Search for the cell housing the specified text and yield its (X, Y) center coordinate. 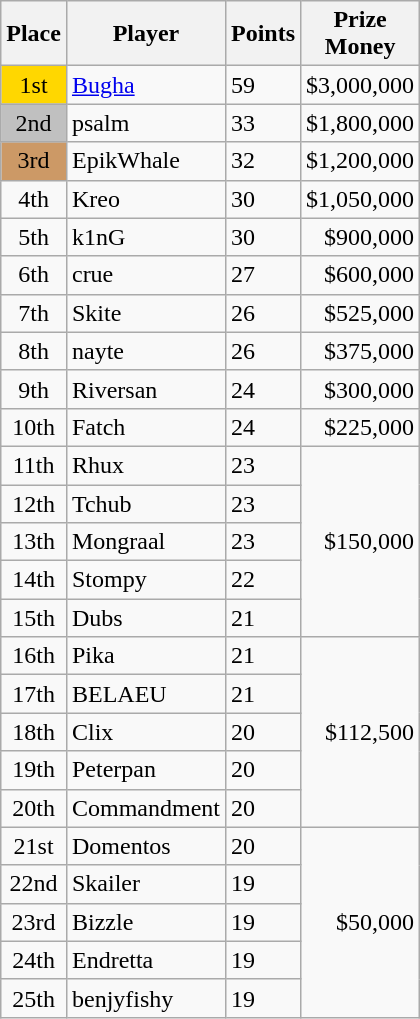
Endretta (146, 960)
nayte (146, 351)
$525,000 (360, 313)
32 (262, 161)
17th (34, 694)
5th (34, 237)
21st (34, 846)
2nd (34, 123)
Tchub (146, 503)
Place (34, 34)
15th (34, 618)
$225,000 (360, 427)
$150,000 (360, 541)
$1,050,000 (360, 199)
Pika (146, 656)
Dubs (146, 618)
$1,800,000 (360, 123)
Commandment (146, 808)
Rhux (146, 465)
7th (34, 313)
Riversan (146, 389)
benjyfishy (146, 998)
13th (34, 542)
Player (146, 34)
Domentos (146, 846)
22 (262, 580)
33 (262, 123)
EpikWhale (146, 161)
3rd (34, 161)
16th (34, 656)
$600,000 (360, 275)
Prize Money (360, 34)
Fatch (146, 427)
crue (146, 275)
14th (34, 580)
Clix (146, 732)
Skite (146, 313)
6th (34, 275)
9th (34, 389)
Skailer (146, 884)
$50,000 (360, 922)
25th (34, 998)
1st (34, 85)
Peterpan (146, 770)
59 (262, 85)
12th (34, 503)
$375,000 (360, 351)
Stompy (146, 580)
Bizzle (146, 922)
Points (262, 34)
27 (262, 275)
BELAEU (146, 694)
10th (34, 427)
23rd (34, 922)
4th (34, 199)
psalm (146, 123)
Kreo (146, 199)
$3,000,000 (360, 85)
20th (34, 808)
11th (34, 465)
$1,200,000 (360, 161)
18th (34, 732)
8th (34, 351)
$112,500 (360, 732)
22nd (34, 884)
Bugha (146, 85)
$900,000 (360, 237)
k1nG (146, 237)
19th (34, 770)
$300,000 (360, 389)
Mongraal (146, 542)
24th (34, 960)
